For the text-containing cell, return its midpoint in (X, Y) coordinate format. 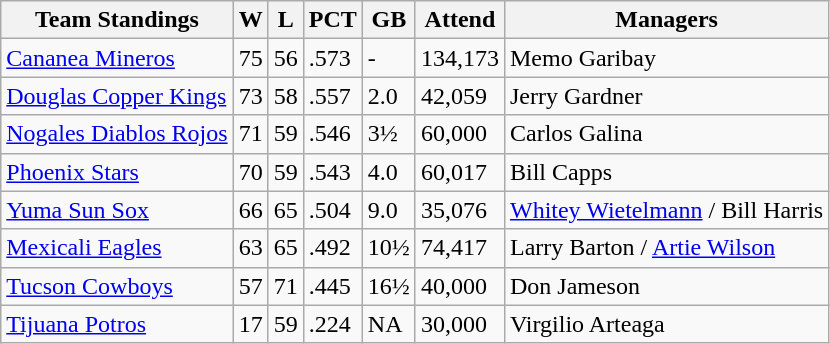
74,417 (460, 248)
.504 (332, 210)
Larry Barton / Artie Wilson (666, 248)
GB (388, 20)
134,173 (460, 58)
Nogales Diablos Rojos (117, 134)
57 (250, 286)
58 (286, 96)
- (388, 58)
56 (286, 58)
PCT (332, 20)
L (286, 20)
Tijuana Potros (117, 324)
2.0 (388, 96)
4.0 (388, 172)
Douglas Copper Kings (117, 96)
Managers (666, 20)
35,076 (460, 210)
.557 (332, 96)
Yuma Sun Sox (117, 210)
60,000 (460, 134)
.445 (332, 286)
Whitey Wietelmann / Bill Harris (666, 210)
.224 (332, 324)
70 (250, 172)
75 (250, 58)
W (250, 20)
Phoenix Stars (117, 172)
.573 (332, 58)
60,017 (460, 172)
3½ (388, 134)
40,000 (460, 286)
16½ (388, 286)
73 (250, 96)
Cananea Mineros (117, 58)
Attend (460, 20)
.546 (332, 134)
42,059 (460, 96)
.543 (332, 172)
66 (250, 210)
Carlos Galina (666, 134)
17 (250, 324)
NA (388, 324)
Virgilio Arteaga (666, 324)
Team Standings (117, 20)
Mexicali Eagles (117, 248)
Memo Garibay (666, 58)
.492 (332, 248)
63 (250, 248)
10½ (388, 248)
Jerry Gardner (666, 96)
Bill Capps (666, 172)
30,000 (460, 324)
Tucson Cowboys (117, 286)
Don Jameson (666, 286)
9.0 (388, 210)
